Identify which cell holds the provided text, then report its [X, Y] central coordinate. 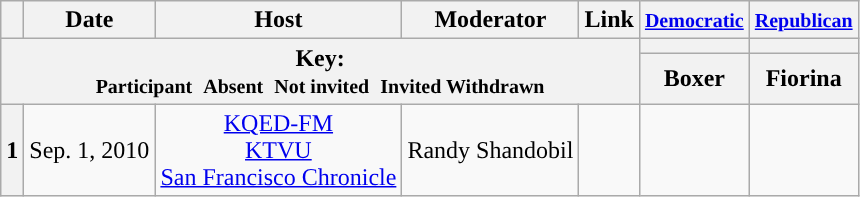
Democratic [694, 20]
Key: Participant Absent Not invited Invited Withdrawn [320, 72]
1 [12, 150]
Sep. 1, 2010 [90, 150]
Randy Shandobil [490, 150]
Host [278, 20]
Fiorina [804, 78]
Link [609, 20]
Boxer [694, 78]
Republican [804, 20]
Date [90, 20]
KQED-FMKTVUSan Francisco Chronicle [278, 150]
Moderator [490, 20]
